Determine the [x, y] coordinate at the center of the cell enclosing the given text.  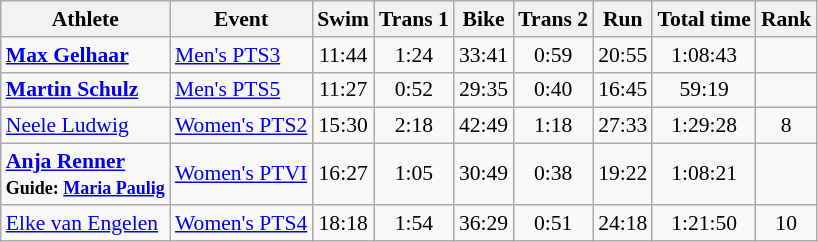
10 [786, 223]
Max Gelhaar [86, 55]
19:22 [622, 174]
Swim [343, 19]
Trans 1 [414, 19]
Anja RennerGuide: Maria Paulig [86, 174]
18:18 [343, 223]
1:08:21 [704, 174]
Rank [786, 19]
Women's PTS2 [241, 126]
24:18 [622, 223]
Martin Schulz [86, 90]
11:27 [343, 90]
8 [786, 126]
Event [241, 19]
0:51 [553, 223]
0:40 [553, 90]
36:29 [484, 223]
Women's PTS4 [241, 223]
1:18 [553, 126]
1:05 [414, 174]
1:54 [414, 223]
29:35 [484, 90]
Neele Ludwig [86, 126]
42:49 [484, 126]
1:24 [414, 55]
Men's PTS3 [241, 55]
20:55 [622, 55]
Women's PTVI [241, 174]
1:21:50 [704, 223]
59:19 [704, 90]
27:33 [622, 126]
16:27 [343, 174]
11:44 [343, 55]
33:41 [484, 55]
Total time [704, 19]
0:59 [553, 55]
1:29:28 [704, 126]
16:45 [622, 90]
Athlete [86, 19]
0:38 [553, 174]
Run [622, 19]
Trans 2 [553, 19]
2:18 [414, 126]
0:52 [414, 90]
1:08:43 [704, 55]
Elke van Engelen [86, 223]
15:30 [343, 126]
Bike [484, 19]
30:49 [484, 174]
Men's PTS5 [241, 90]
